Capture the cell that displays the provided text and extract its [X, Y] central coordinate. 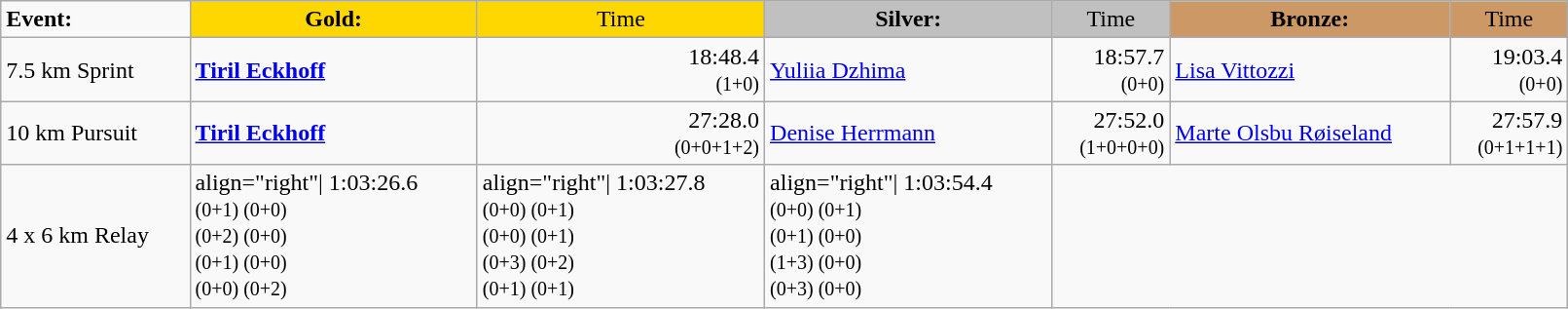
Silver: [909, 19]
18:57.7(0+0) [1112, 70]
27:52.0(1+0+0+0) [1112, 133]
Denise Herrmann [909, 133]
19:03.4(0+0) [1509, 70]
4 x 6 km Relay [95, 236]
Event: [95, 19]
align="right"| 1:03:26.6(0+1) (0+0)(0+2) (0+0)(0+1) (0+0)(0+0) (0+2) [333, 236]
Lisa Vittozzi [1310, 70]
27:57.9(0+1+1+1) [1509, 133]
7.5 km Sprint [95, 70]
align="right"| 1:03:27.8(0+0) (0+1)(0+0) (0+1)(0+3) (0+2)(0+1) (0+1) [621, 236]
27:28.0(0+0+1+2) [621, 133]
Marte Olsbu Røiseland [1310, 133]
align="right"| 1:03:54.4(0+0) (0+1)(0+1) (0+0)(1+3) (0+0)(0+3) (0+0) [909, 236]
Gold: [333, 19]
Yuliia Dzhima [909, 70]
Bronze: [1310, 19]
10 km Pursuit [95, 133]
18:48.4(1+0) [621, 70]
